Pinpoint the cell where the given text exists, returning its [X, Y] midpoint coordinate. 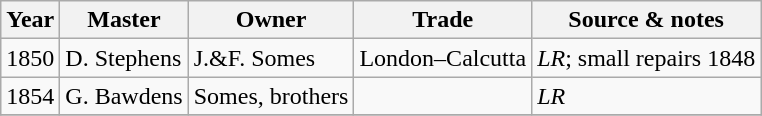
Source & notes [646, 20]
D. Stephens [124, 58]
Year [30, 20]
LR [646, 96]
J.&F. Somes [271, 58]
Trade [443, 20]
1854 [30, 96]
London–Calcutta [443, 58]
Master [124, 20]
G. Bawdens [124, 96]
Somes, brothers [271, 96]
1850 [30, 58]
Owner [271, 20]
LR; small repairs 1848 [646, 58]
